Return the [X, Y] coordinate for the center point of the cell that contains the specified text.  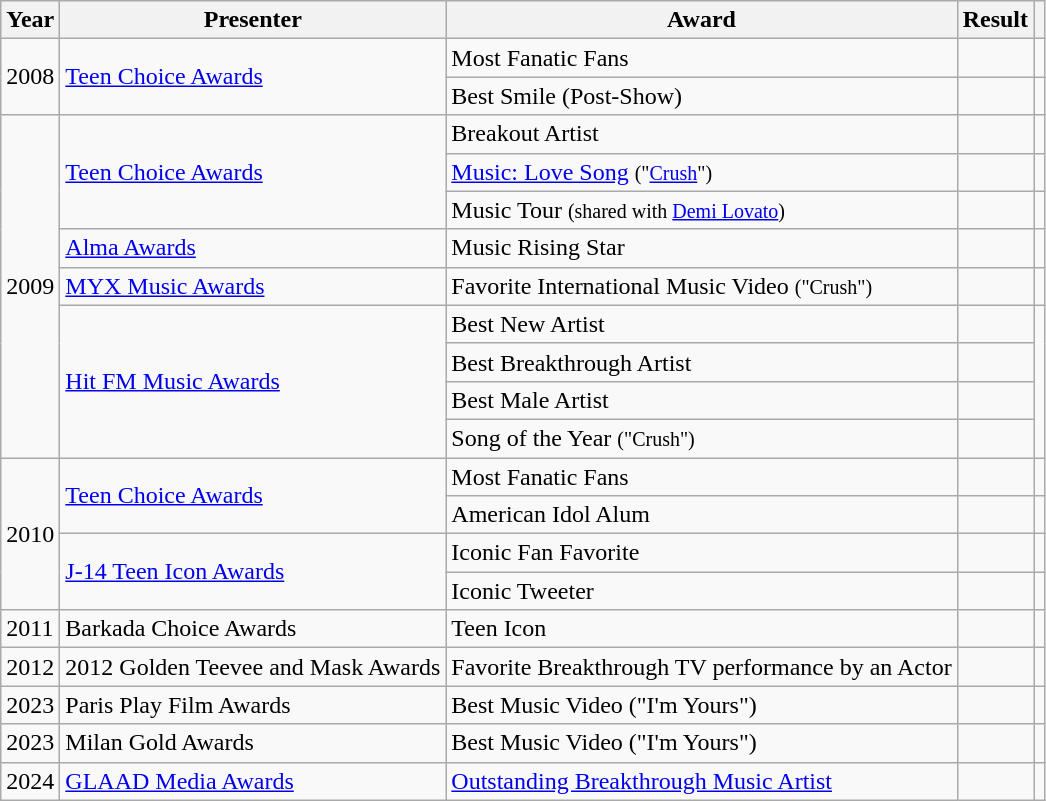
J-14 Teen Icon Awards [253, 572]
Music Tour (shared with Demi Lovato) [702, 210]
Alma Awards [253, 248]
2008 [30, 77]
Favorite International Music Video ("Crush") [702, 286]
Hit FM Music Awards [253, 381]
Milan Gold Awards [253, 743]
Best Male Artist [702, 400]
Award [702, 20]
2009 [30, 286]
Best Breakthrough Artist [702, 362]
Result [995, 20]
Presenter [253, 20]
Barkada Choice Awards [253, 629]
2024 [30, 781]
Music: Love Song ("Crush") [702, 172]
Best Smile (Post-Show) [702, 96]
Paris Play Film Awards [253, 705]
Best New Artist [702, 324]
Iconic Tweeter [702, 591]
American Idol Alum [702, 515]
2011 [30, 629]
Year [30, 20]
Favorite Breakthrough TV performance by an Actor [702, 667]
Breakout Artist [702, 134]
Iconic Fan Favorite [702, 553]
GLAAD Media Awards [253, 781]
Music Rising Star [702, 248]
MYX Music Awards [253, 286]
Song of the Year ("Crush") [702, 438]
Teen Icon [702, 629]
Outstanding Breakthrough Music Artist [702, 781]
2012 [30, 667]
2012 Golden Teevee and Mask Awards [253, 667]
2010 [30, 534]
